From the cell containing the given text, extract its center point as [x, y] coordinate. 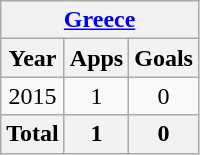
2015 [33, 96]
Apps [96, 58]
Total [33, 134]
Year [33, 58]
Greece [100, 20]
Goals [164, 58]
